For the text-containing cell, return its midpoint in [X, Y] coordinate format. 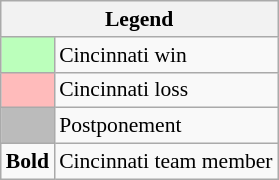
Cincinnati team member [166, 162]
Cincinnati win [166, 55]
Legend [140, 19]
Cincinnati loss [166, 90]
Postponement [166, 126]
Bold [28, 162]
